Identify which cell holds the provided text, then report its [X, Y] central coordinate. 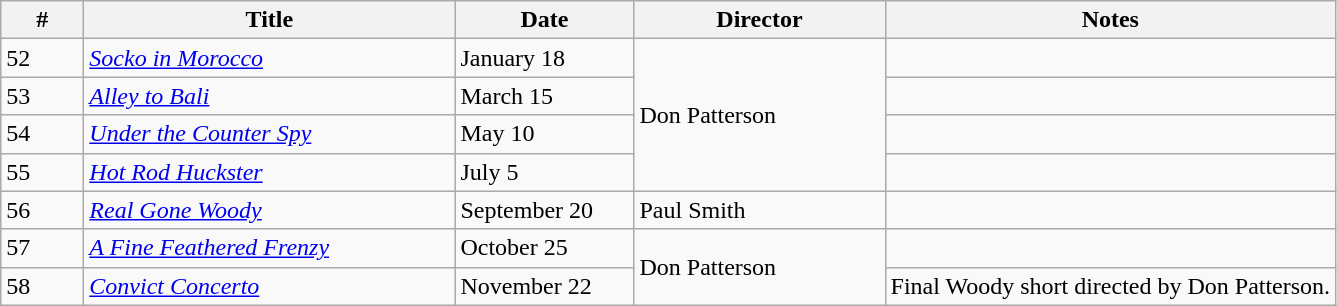
November 22 [544, 286]
Hot Rod Huckster [270, 172]
Convict Concerto [270, 286]
September 20 [544, 210]
Director [760, 20]
# [42, 20]
Alley to Bali [270, 96]
Notes [1110, 20]
Under the Counter Spy [270, 134]
Date [544, 20]
Socko in Morocco [270, 58]
54 [42, 134]
Real Gone Woody [270, 210]
July 5 [544, 172]
A Fine Feathered Frenzy [270, 248]
52 [42, 58]
January 18 [544, 58]
March 15 [544, 96]
55 [42, 172]
October 25 [544, 248]
Final Woody short directed by Don Patterson. [1110, 286]
53 [42, 96]
57 [42, 248]
Title [270, 20]
May 10 [544, 134]
56 [42, 210]
Paul Smith [760, 210]
58 [42, 286]
